Determine the [X, Y] coordinate at the center of the cell enclosing the given text.  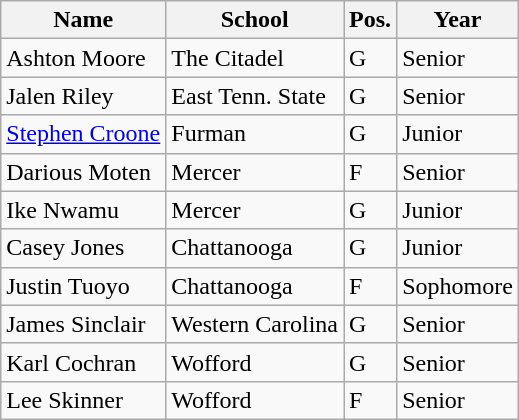
Karl Cochran [84, 362]
James Sinclair [84, 324]
Year [458, 20]
Stephen Croone [84, 134]
Sophomore [458, 286]
Ike Nwamu [84, 210]
Lee Skinner [84, 400]
Name [84, 20]
East Tenn. State [255, 96]
Jalen Riley [84, 96]
Justin Tuoyo [84, 286]
Western Carolina [255, 324]
The Citadel [255, 58]
Darious Moten [84, 172]
School [255, 20]
Pos. [370, 20]
Casey Jones [84, 248]
Furman [255, 134]
Ashton Moore [84, 58]
